Detect which cell encompasses the target text, then output its (x, y) center coordinate. 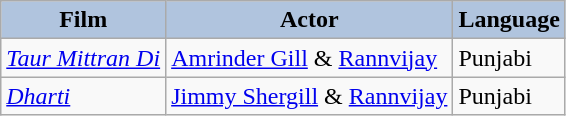
Jimmy Shergill & Rannvijay (310, 96)
Dharti (84, 96)
Actor (310, 20)
Amrinder Gill & Rannvijay (310, 58)
Film (84, 20)
Taur Mittran Di (84, 58)
Language (509, 20)
